Output the (x, y) coordinate of the center of the cell containing the given text.  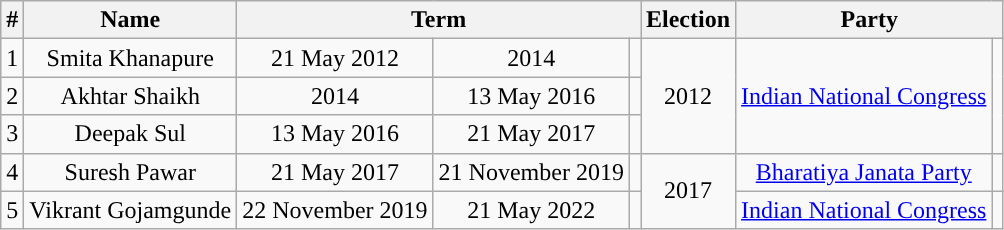
5 (12, 210)
Suresh Pawar (130, 172)
Akhtar Shaikh (130, 96)
21 May 2022 (531, 210)
2017 (688, 191)
# (12, 20)
3 (12, 134)
21 November 2019 (531, 172)
Term (439, 20)
4 (12, 172)
Election (688, 20)
2012 (688, 96)
Smita Khanapure (130, 58)
Deepak Sul (130, 134)
Party (870, 20)
22 November 2019 (335, 210)
21 May 2012 (335, 58)
1 (12, 58)
Vikrant Gojamgunde (130, 210)
Bharatiya Janata Party (864, 172)
2 (12, 96)
Name (130, 20)
